Output the [x, y] coordinate of the center of the cell containing the given text.  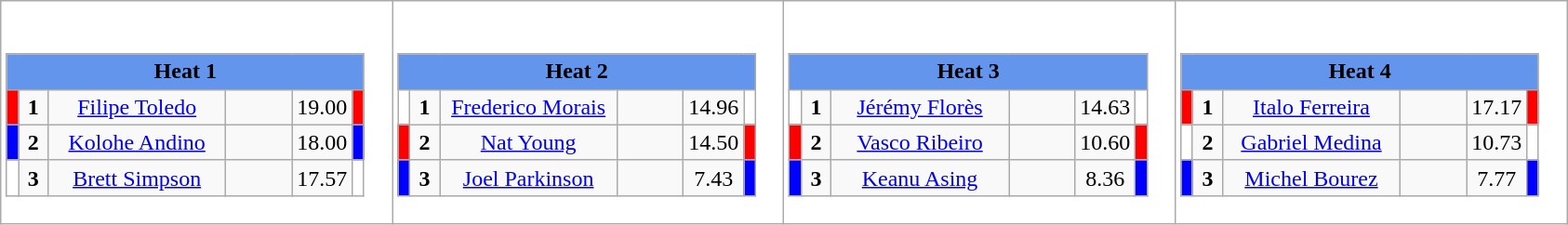
Heat 1 1 Filipe Toledo 19.00 2 Kolohe Andino 18.00 3 Brett Simpson 17.57 [197, 112]
18.00 [322, 142]
Heat 1 [185, 72]
14.50 [714, 142]
Keanu Asing [921, 178]
Heat 2 1 Frederico Morais 14.96 2 Nat Young 14.50 3 Joel Parkinson 7.43 [588, 112]
Italo Ferreira [1311, 107]
Heat 2 [577, 72]
17.17 [1497, 107]
Heat 3 [968, 72]
Kolohe Andino [138, 142]
10.73 [1497, 142]
Joel Parkinson [528, 178]
7.77 [1497, 178]
Michel Bourez [1311, 178]
10.60 [1105, 142]
Heat 4 [1360, 72]
Brett Simpson [138, 178]
14.96 [714, 107]
7.43 [714, 178]
Gabriel Medina [1311, 142]
Frederico Morais [528, 107]
17.57 [322, 178]
14.63 [1105, 107]
Heat 4 1 Italo Ferreira 17.17 2 Gabriel Medina 10.73 3 Michel Bourez 7.77 [1371, 112]
8.36 [1105, 178]
Heat 3 1 Jérémy Florès 14.63 2 Vasco Ribeiro 10.60 3 Keanu Asing 8.36 [980, 112]
Jérémy Florès [921, 107]
Filipe Toledo [138, 107]
Nat Young [528, 142]
Vasco Ribeiro [921, 142]
19.00 [322, 107]
